Return (x, y) of the center of cell containing provided text 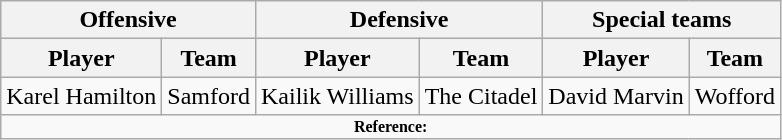
Wofford (734, 96)
Karel Hamilton (82, 96)
Special teams (662, 20)
David Marvin (616, 96)
Samford (209, 96)
Offensive (128, 20)
Kailik Williams (337, 96)
The Citadel (481, 96)
Defensive (398, 20)
Reference: (391, 127)
